Detect which cell encompasses the target text, then output its [X, Y] center coordinate. 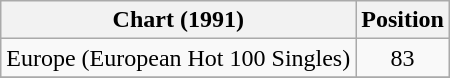
83 [403, 58]
Position [403, 20]
Chart (1991) [178, 20]
Europe (European Hot 100 Singles) [178, 58]
